Scan for the cell matching the given text and deliver its [x, y] coordinate at center. 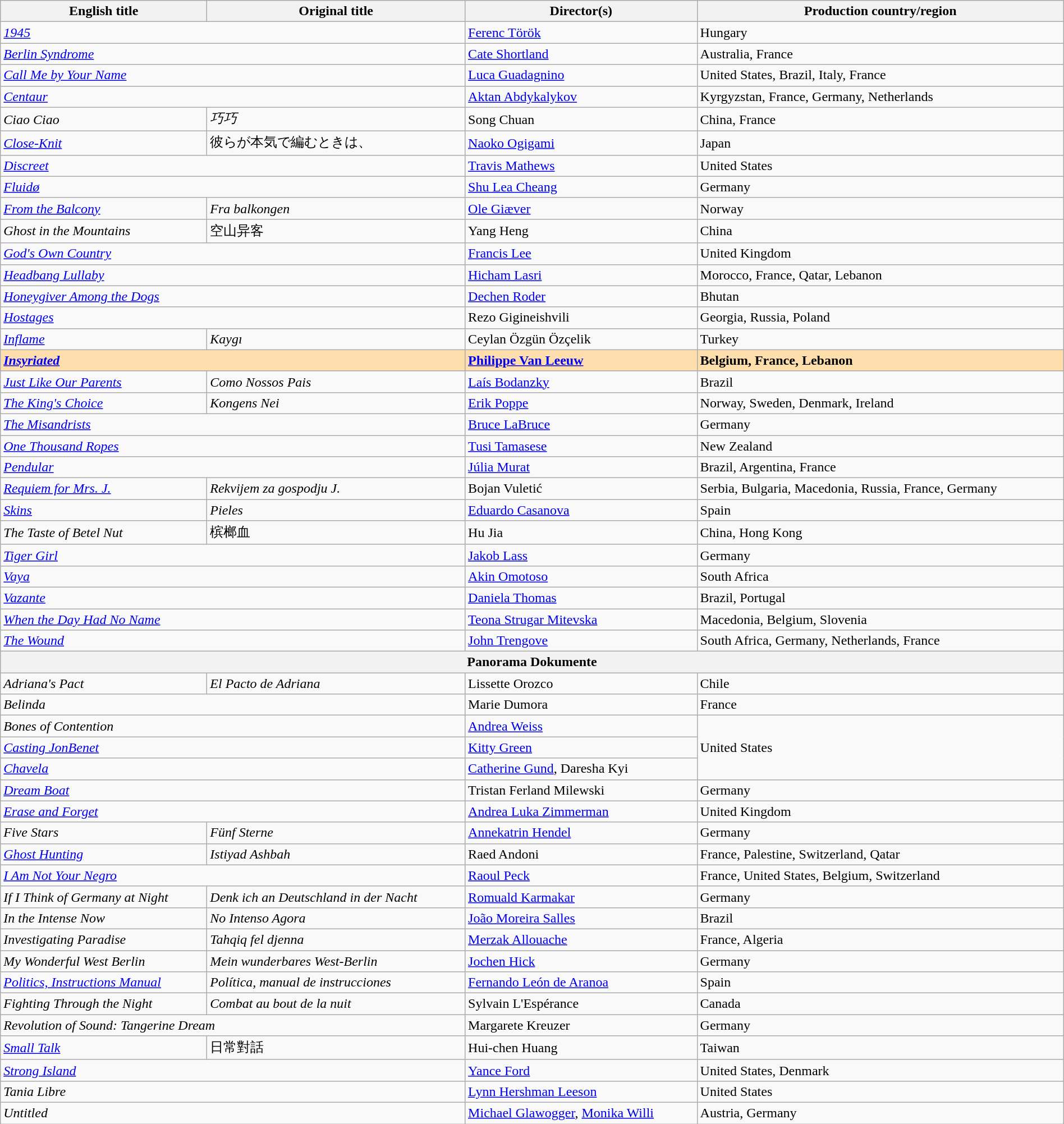
United States, Brazil, Italy, France [880, 75]
No Intenso Agora [336, 918]
France, United States, Belgium, Switzerland [880, 875]
Catherine Gund, Daresha Kyi [581, 769]
Song Chuan [581, 119]
Director(s) [581, 11]
Skins [104, 510]
Berlin Syndrome [233, 54]
United States, Denmark [880, 1070]
Pieles [336, 510]
Dream Boat [233, 790]
Michael Glawogger, Monika Willi [581, 1113]
Jochen Hick [581, 961]
China, France [880, 119]
Headbang Lullaby [233, 275]
Bruce LaBruce [581, 424]
Dechen Roder [581, 296]
The King's Choice [104, 403]
Investigating Paradise [104, 939]
Philippe Van Leeuw [581, 360]
China [880, 231]
Ole Giæver [581, 208]
Romuald Karmakar [581, 897]
Inflame [104, 339]
Politics, Instructions Manual [104, 983]
Travis Mathews [581, 166]
Cate Shortland [581, 54]
Production country/region [880, 11]
Ghost in the Mountains [104, 231]
Australia, France [880, 54]
Japan [880, 144]
Yang Heng [581, 231]
Rezo Gigineishvili [581, 318]
Chile [880, 683]
Daniela Thomas [581, 598]
Mein wunderbares West-Berlin [336, 961]
Merzak Allouache [581, 939]
Austria, Germany [880, 1113]
God's Own Country [233, 254]
Untitled [233, 1113]
Ceylan Özgün Özçelik [581, 339]
Lissette Orozco [581, 683]
Shu Lea Cheang [581, 187]
Just Like Our Parents [104, 382]
Denk ich an Deutschland in der Nacht [336, 897]
The Wound [233, 641]
Insyriated [233, 360]
Ciao Ciao [104, 119]
Fluidø [233, 187]
Tahqiq fel djenna [336, 939]
Tusi Tamasese [581, 446]
Fighting Through the Night [104, 1004]
South Africa [880, 576]
Erase and Forget [233, 811]
English title [104, 11]
彼らが本気で編むときは、 [336, 144]
Vazante [233, 598]
Five Stars [104, 833]
France, Palestine, Switzerland, Qatar [880, 854]
Norway, Sweden, Denmark, Ireland [880, 403]
Margarete Kreuzer [581, 1025]
I Am Not Your Negro [233, 875]
Laís Bodanzky [581, 382]
Strong Island [233, 1070]
Raoul Peck [581, 875]
Jakob Lass [581, 555]
Chavela [233, 769]
Turkey [880, 339]
China, Hong Kong [880, 533]
槟榔血 [336, 533]
Yance Ford [581, 1070]
Fra balkongen [336, 208]
Hostages [233, 318]
Belinda [233, 705]
Teona Strugar Mitevska [581, 619]
Call Me by Your Name [233, 75]
Brazil, Argentina, France [880, 467]
Panorama Dokumente [532, 662]
Requiem for Mrs. J. [104, 489]
One Thousand Ropes [233, 446]
Centaur [233, 97]
Belgium, France, Lebanon [880, 360]
Vaya [233, 576]
Tristan Ferland Milewski [581, 790]
Canada [880, 1004]
El Pacto de Adriana [336, 683]
Andrea Luka Zimmerman [581, 811]
Small Talk [104, 1048]
France [880, 705]
Erik Poppe [581, 403]
The Misandrists [233, 424]
Aktan Abdykalykov [581, 97]
João Moreira Salles [581, 918]
Combat au bout de la nuit [336, 1004]
Hui-chen Huang [581, 1048]
From the Balcony [104, 208]
New Zealand [880, 446]
Adriana's Pact [104, 683]
The Taste of Betel Nut [104, 533]
Macedonia, Belgium, Slovenia [880, 619]
Ghost Hunting [104, 854]
Bhutan [880, 296]
Tania Libre [233, 1091]
Morocco, France, Qatar, Lebanon [880, 275]
Pendular [233, 467]
Casting JonBenet [233, 747]
空山异客 [336, 231]
Original title [336, 11]
Kongens Nei [336, 403]
Norway [880, 208]
Bones of Contention [233, 726]
Close-Knit [104, 144]
Naoko Ogigami [581, 144]
My Wonderful West Berlin [104, 961]
Kitty Green [581, 747]
If I Think of Germany at Night [104, 897]
Serbia, Bulgaria, Macedonia, Russia, France, Germany [880, 489]
Bojan Vuletić [581, 489]
Júlia Murat [581, 467]
Brazil, Portugal [880, 598]
Ferenc Török [581, 33]
Discreet [233, 166]
Annekatrin Hendel [581, 833]
Fünf Sterne [336, 833]
Eduardo Casanova [581, 510]
Francis Lee [581, 254]
Kyrgyzstan, France, Germany, Netherlands [880, 97]
Akin Omotoso [581, 576]
John Trengove [581, 641]
日常對話 [336, 1048]
Raed Andoni [581, 854]
Istiyad Ashbah [336, 854]
Hungary [880, 33]
Fernando León de Aranoa [581, 983]
1945 [233, 33]
Sylvain L'Espérance [581, 1004]
Kaygı [336, 339]
Tiger Girl [233, 555]
Hicham Lasri [581, 275]
Marie Dumora [581, 705]
巧巧 [336, 119]
Hu Jia [581, 533]
France, Algeria [880, 939]
Honeygiver Among the Dogs [233, 296]
In the Intense Now [104, 918]
South Africa, Germany, Netherlands, France [880, 641]
Lynn Hershman Leeson [581, 1091]
When the Day Had No Name [233, 619]
Revolution of Sound: Tangerine Dream [233, 1025]
Luca Guadagnino [581, 75]
Georgia, Russia, Poland [880, 318]
Taiwan [880, 1048]
Andrea Weiss [581, 726]
Política, manual de instrucciones [336, 983]
Como Nossos Pais [336, 382]
Rekvijem za gospodju J. [336, 489]
